Capture the cell that displays the provided text and extract its [x, y] central coordinate. 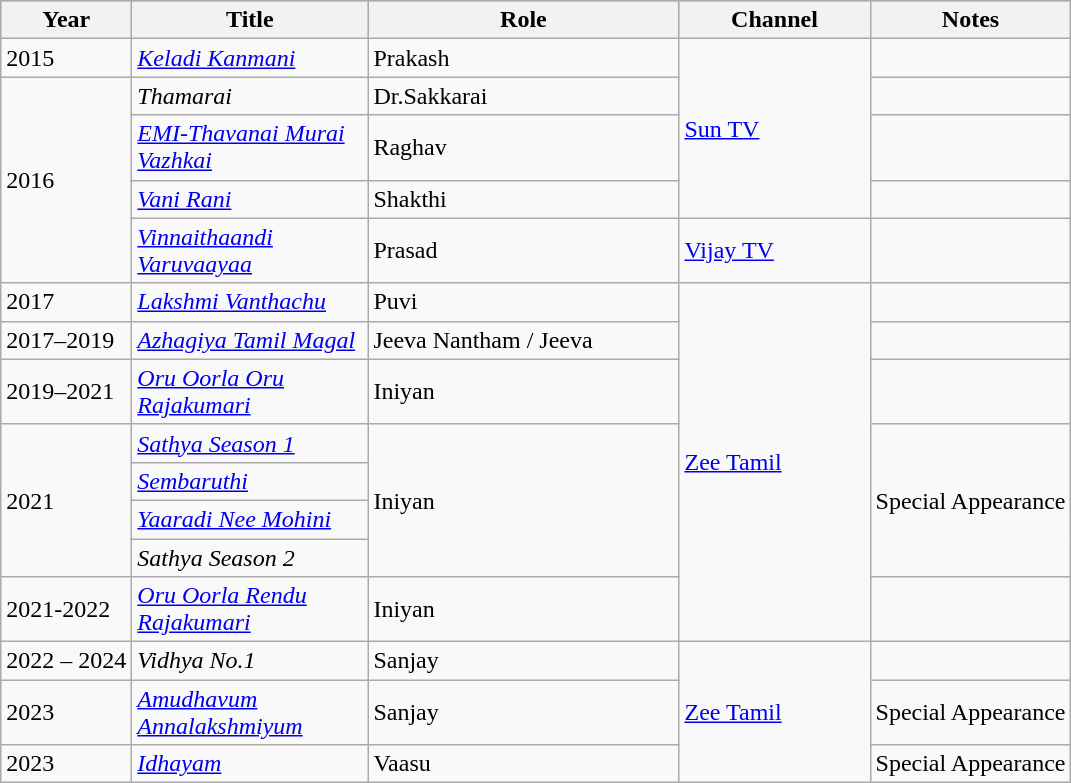
2015 [66, 58]
Sembaruthi [250, 481]
Title [250, 20]
Channel [774, 20]
2017–2019 [66, 340]
Azhagiya Tamil Magal [250, 340]
Lakshmi Vanthachu [250, 302]
Shakthi [524, 199]
Sathya Season 2 [250, 557]
Raghav [524, 148]
2017 [66, 302]
Jeeva Nantham / Jeeva [524, 340]
Thamarai [250, 96]
Oru Oorla Oru Rajakumari [250, 392]
2021 [66, 500]
Year [66, 20]
Sun TV [774, 128]
EMI-Thavanai Murai Vazhkai [250, 148]
Keladi Kanmani [250, 58]
Oru Oorla Rendu Rajakumari [250, 610]
2016 [66, 180]
2021-2022 [66, 610]
Amudhavum Annalakshmiyum [250, 712]
Prakash [524, 58]
Puvi [524, 302]
Role [524, 20]
2022 – 2024 [66, 661]
Yaaradi Nee Mohini [250, 519]
Vaasu [524, 764]
Idhayam [250, 764]
Notes [970, 20]
Dr.Sakkarai [524, 96]
Vani Rani [250, 199]
Sathya Season 1 [250, 443]
Vinnaithaandi Varuvaayaa [250, 250]
Vijay TV [774, 250]
Prasad [524, 250]
Vidhya No.1 [250, 661]
2019–2021 [66, 392]
